Extract the [X, Y] coordinate from the center of the cell holding the provided text.  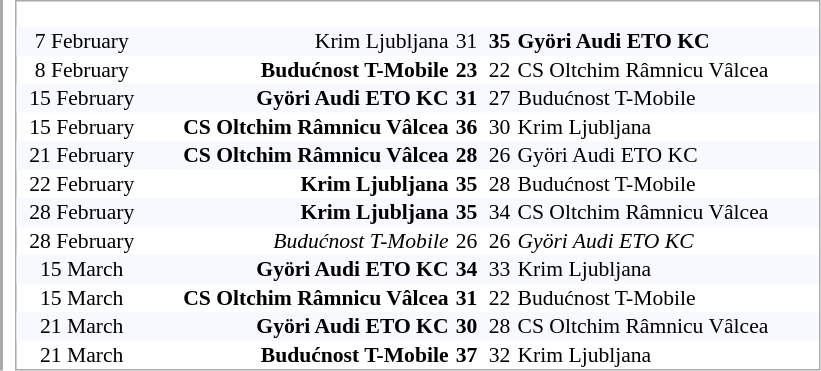
22 February [81, 184]
37 [466, 354]
8 February [81, 70]
23 [466, 70]
33 [500, 269]
36 [466, 126]
27 [500, 98]
7 February [81, 41]
32 [500, 354]
21 February [81, 155]
